Find where the given text appears and provide that cell's center as [X, Y] coordinate. 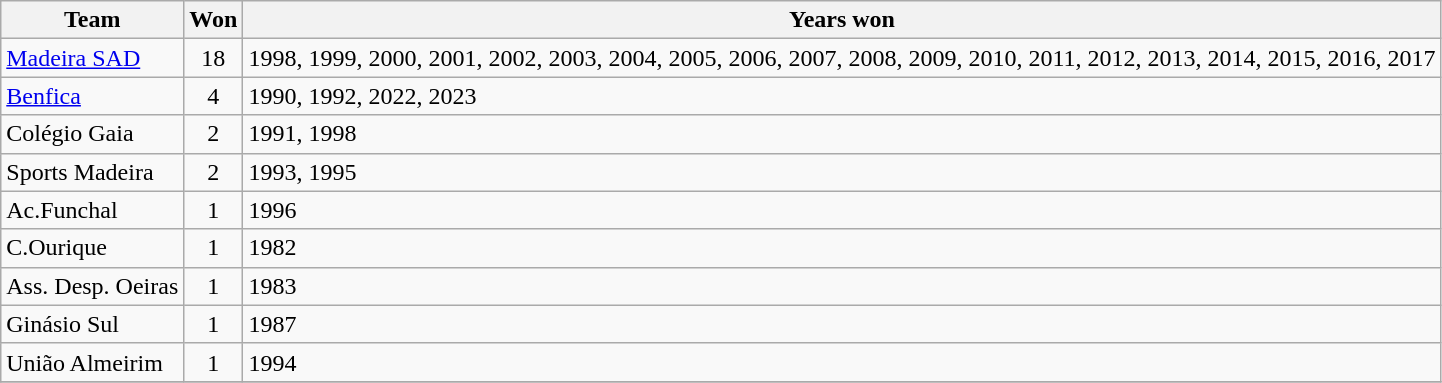
Benfica [92, 96]
União Almeirim [92, 362]
Won [214, 20]
18 [214, 58]
Ass. Desp. Oeiras [92, 286]
1982 [842, 248]
1991, 1998 [842, 134]
Ac.Funchal [92, 210]
1998, 1999, 2000, 2001, 2002, 2003, 2004, 2005, 2006, 2007, 2008, 2009, 2010, 2011, 2012, 2013, 2014, 2015, 2016, 2017 [842, 58]
Madeira SAD [92, 58]
1996 [842, 210]
1993, 1995 [842, 172]
Sports Madeira [92, 172]
Years won [842, 20]
1987 [842, 324]
4 [214, 96]
1994 [842, 362]
1990, 1992, 2022, 2023 [842, 96]
Ginásio Sul [92, 324]
Colégio Gaia [92, 134]
C.Ourique [92, 248]
1983 [842, 286]
Team [92, 20]
